Pinpoint the cell where the given text exists, returning its (X, Y) midpoint coordinate. 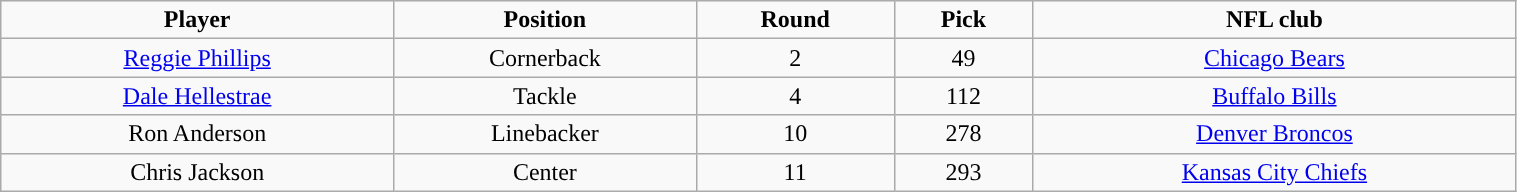
NFL club (1274, 20)
Chicago Bears (1274, 58)
Round (795, 20)
Denver Broncos (1274, 134)
Kansas City Chiefs (1274, 172)
Chris Jackson (198, 172)
Cornerback (546, 58)
49 (964, 58)
2 (795, 58)
293 (964, 172)
11 (795, 172)
Center (546, 172)
278 (964, 134)
4 (795, 96)
Linebacker (546, 134)
Dale Hellestrae (198, 96)
Reggie Phillips (198, 58)
Pick (964, 20)
10 (795, 134)
Player (198, 20)
112 (964, 96)
Position (546, 20)
Ron Anderson (198, 134)
Tackle (546, 96)
Buffalo Bills (1274, 96)
